From the cell containing the given text, extract its center point as (X, Y) coordinate. 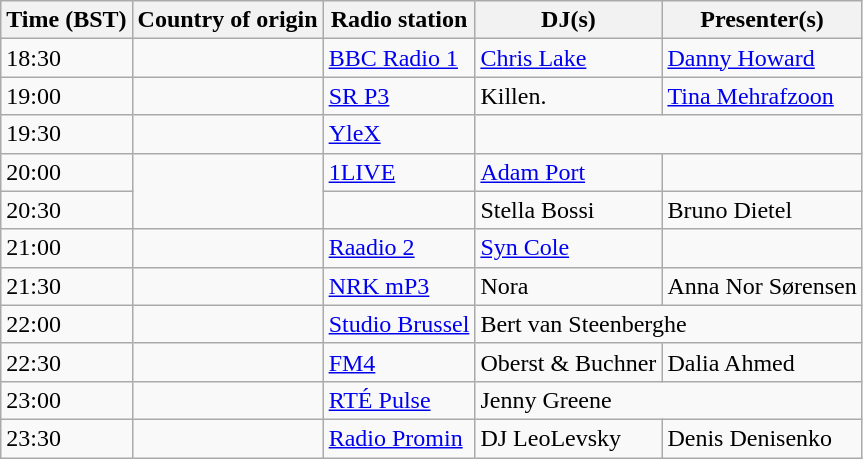
Killen. (568, 96)
Anna Nor Sørensen (762, 286)
Denis Denisenko (762, 438)
FM4 (399, 362)
YleX (399, 134)
1LIVE (399, 172)
Radio station (399, 20)
BBC Radio 1 (399, 58)
19:30 (66, 134)
DJ(s) (568, 20)
DJ LeoLevsky (568, 438)
Chris Lake (568, 58)
Nora (568, 286)
Syn Cole (568, 248)
NRK mP3 (399, 286)
Dalia Ahmed (762, 362)
21:30 (66, 286)
Presenter(s) (762, 20)
22:30 (66, 362)
19:00 (66, 96)
Time (BST) (66, 20)
20:00 (66, 172)
Studio Brussel (399, 324)
Radio Promin (399, 438)
23:30 (66, 438)
Tina Mehrafzoon (762, 96)
Stella Bossi (568, 210)
21:00 (66, 248)
18:30 (66, 58)
22:00 (66, 324)
20:30 (66, 210)
Adam Port (568, 172)
SR P3 (399, 96)
Bruno Dietel (762, 210)
Danny Howard (762, 58)
Bert van Steenberghe (668, 324)
RTÉ Pulse (399, 400)
Country of origin (228, 20)
Jenny Greene (668, 400)
Oberst & Buchner (568, 362)
23:00 (66, 400)
Raadio 2 (399, 248)
